Provide the [X, Y] coordinate of the cell's center where the given text is located.  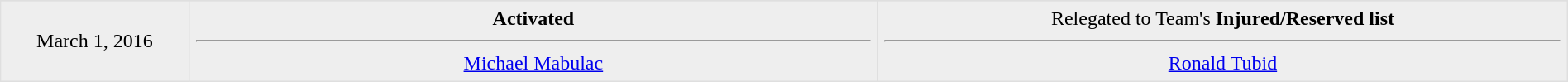
March 1, 2016 [94, 41]
ActivatedMichael Mabulac [533, 41]
Relegated to Team's Injured/Reserved listRonald Tubid [1223, 41]
